Detect which cell encompasses the target text, then output its [x, y] center coordinate. 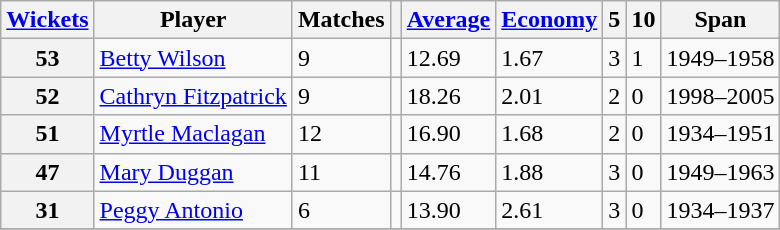
Cathryn Fitzpatrick [193, 96]
Span [720, 20]
Peggy Antonio [193, 210]
Matches [341, 20]
51 [48, 134]
Mary Duggan [193, 172]
6 [341, 210]
Average [448, 20]
1.68 [550, 134]
Economy [550, 20]
5 [614, 20]
10 [644, 20]
2.61 [550, 210]
12.69 [448, 58]
53 [48, 58]
Player [193, 20]
47 [48, 172]
1949–1958 [720, 58]
Betty Wilson [193, 58]
31 [48, 210]
1949–1963 [720, 172]
1.88 [550, 172]
18.26 [448, 96]
11 [341, 172]
1.67 [550, 58]
Wickets [48, 20]
16.90 [448, 134]
1934–1937 [720, 210]
Myrtle Maclagan [193, 134]
12 [341, 134]
13.90 [448, 210]
14.76 [448, 172]
1 [644, 58]
1934–1951 [720, 134]
1998–2005 [720, 96]
2.01 [550, 96]
52 [48, 96]
